Find where the given text appears and provide that cell's center as (X, Y) coordinate. 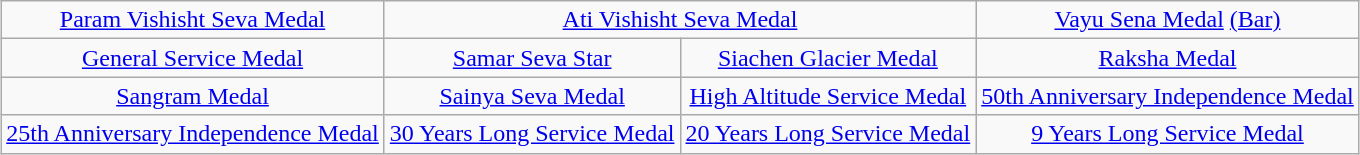
General Service Medal (193, 58)
30 Years Long Service Medal (532, 134)
Samar Seva Star (532, 58)
25th Anniversary Independence Medal (193, 134)
Param Vishisht Seva Medal (193, 20)
Raksha Medal (1168, 58)
20 Years Long Service Medal (828, 134)
Sainya Seva Medal (532, 96)
9 Years Long Service Medal (1168, 134)
Vayu Sena Medal (Bar) (1168, 20)
Sangram Medal (193, 96)
50th Anniversary Independence Medal (1168, 96)
Ati Vishisht Seva Medal (680, 20)
High Altitude Service Medal (828, 96)
Siachen Glacier Medal (828, 58)
